Capture the cell that displays the provided text and extract its [x, y] central coordinate. 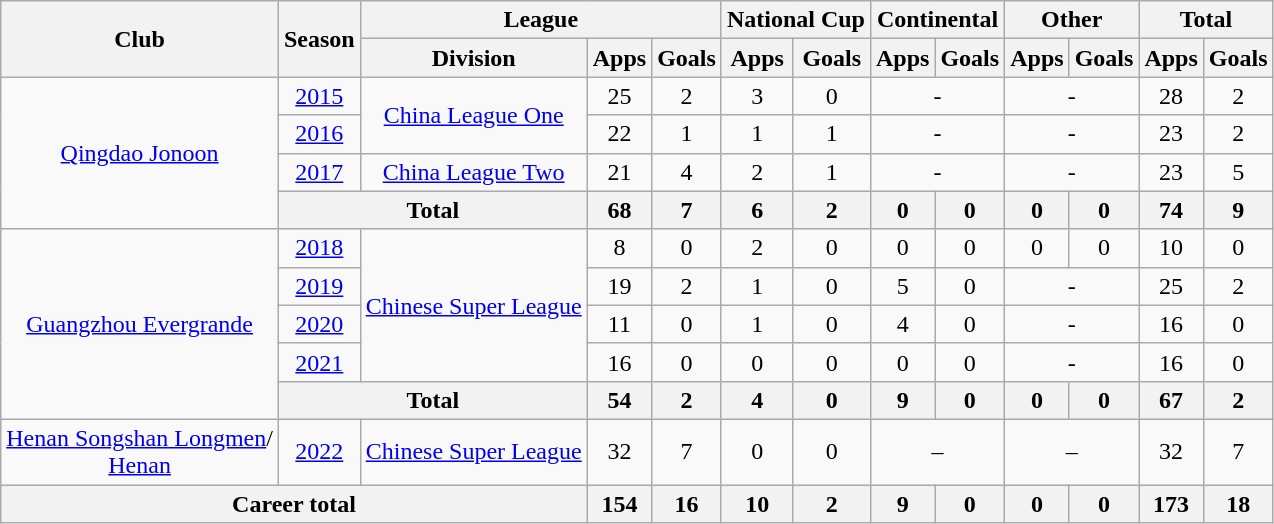
19 [619, 286]
China League Two [474, 172]
Career total [294, 503]
Season [319, 39]
21 [619, 172]
Guangzhou Evergrande [140, 324]
China League One [474, 115]
Club [140, 39]
2016 [319, 134]
Division [474, 58]
74 [1171, 210]
2017 [319, 172]
11 [619, 324]
2022 [319, 452]
2020 [319, 324]
Qingdao Jonoon [140, 153]
67 [1171, 400]
2019 [319, 286]
68 [619, 210]
8 [619, 248]
154 [619, 503]
6 [757, 210]
Continental [937, 20]
Other [1072, 20]
2021 [319, 362]
18 [1238, 503]
54 [619, 400]
22 [619, 134]
28 [1171, 96]
2018 [319, 248]
League [540, 20]
National Cup [796, 20]
2015 [319, 96]
Henan Songshan Longmen/Henan [140, 452]
173 [1171, 503]
3 [757, 96]
